Return the (x, y) coordinate for the center point of the cell that contains the specified text.  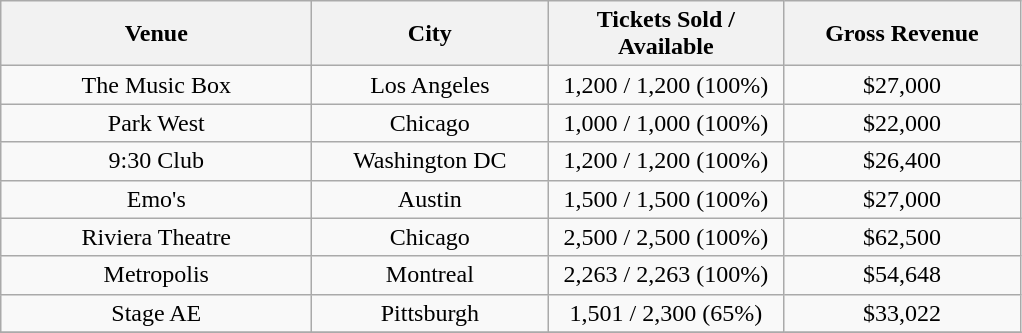
1,501 / 2,300 (65%) (666, 313)
1,000 / 1,000 (100%) (666, 123)
$22,000 (902, 123)
Gross Revenue (902, 34)
Montreal (430, 275)
City (430, 34)
Riviera Theatre (156, 237)
2,500 / 2,500 (100%) (666, 237)
$54,648 (902, 275)
Venue (156, 34)
Pittsburgh (430, 313)
Washington DC (430, 161)
Emo's (156, 199)
Metropolis (156, 275)
Tickets Sold / Available (666, 34)
Los Angeles (430, 85)
$33,022 (902, 313)
The Music Box (156, 85)
$26,400 (902, 161)
Stage AE (156, 313)
Park West (156, 123)
Austin (430, 199)
1,500 / 1,500 (100%) (666, 199)
9:30 Club (156, 161)
$62,500 (902, 237)
2,263 / 2,263 (100%) (666, 275)
